From the cell containing the given text, extract its center point as (x, y) coordinate. 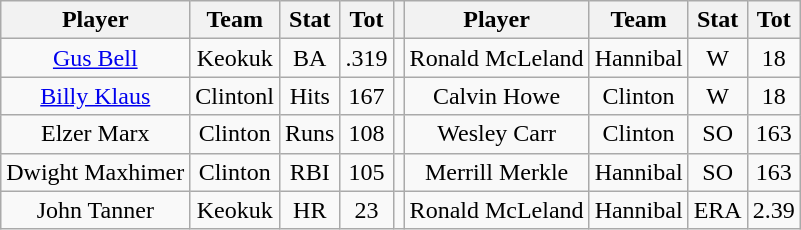
Calvin Howe (496, 96)
.319 (366, 58)
John Tanner (96, 210)
Runs (310, 134)
Gus Bell (96, 58)
Hits (310, 96)
HR (310, 210)
Billy Klaus (96, 96)
167 (366, 96)
BA (310, 58)
2.39 (774, 210)
ERA (718, 210)
23 (366, 210)
Dwight Maxhimer (96, 172)
Wesley Carr (496, 134)
Merrill Merkle (496, 172)
108 (366, 134)
105 (366, 172)
RBI (310, 172)
Clintonl (235, 96)
Elzer Marx (96, 134)
